Locate the cell with the specified text and output its [X, Y] center coordinate. 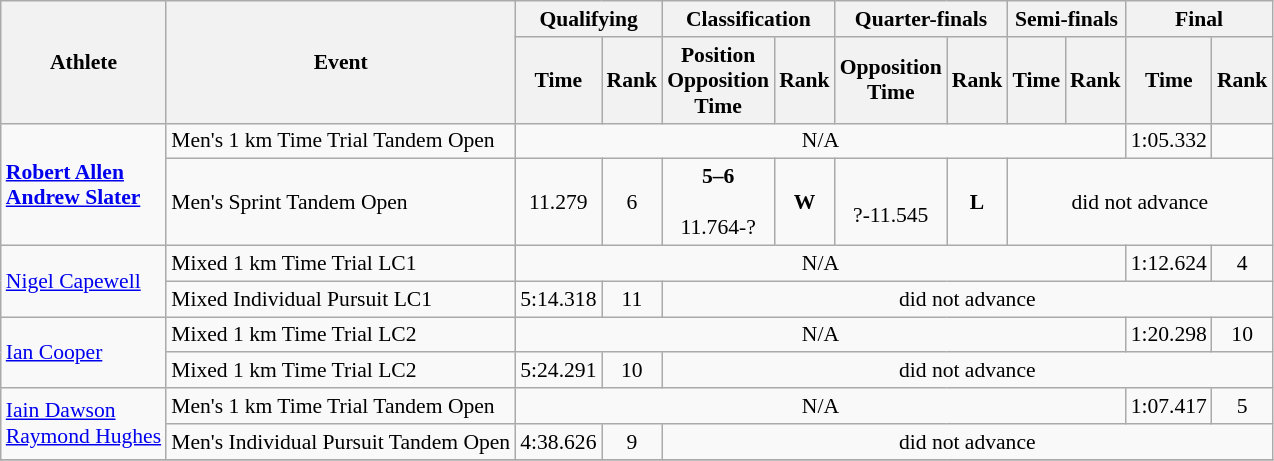
Men's Individual Pursuit Tandem Open [340, 442]
4:38.626 [558, 442]
1:12.624 [1169, 264]
Semi-finals [1066, 19]
5–6 11.764-? [718, 202]
Final [1200, 19]
Robert AllenAndrew Slater [84, 184]
L [978, 202]
1:20.298 [1169, 335]
Mixed 1 km Time Trial LC1 [340, 264]
1:07.417 [1169, 406]
Ian Cooper [84, 352]
OppositionTime [891, 80]
W [804, 202]
11 [632, 299]
Event [340, 62]
9 [632, 442]
1:05.332 [1169, 141]
Nigel Capewell [84, 282]
PositionOppositionTime [718, 80]
4 [1242, 264]
Mixed Individual Pursuit LC1 [340, 299]
Qualifying [588, 19]
Classification [748, 19]
Men's Sprint Tandem Open [340, 202]
5 [1242, 406]
Quarter-finals [922, 19]
11.279 [558, 202]
6 [632, 202]
Athlete [84, 62]
5:24.291 [558, 371]
?-11.545 [891, 202]
5:14.318 [558, 299]
Iain DawsonRaymond Hughes [84, 424]
